Identify which cell holds the provided text, then report its [x, y] central coordinate. 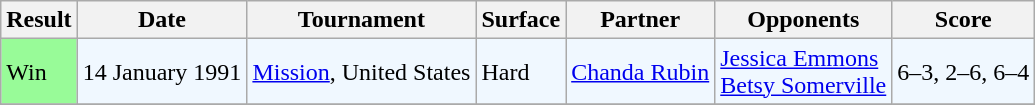
6–3, 2–6, 6–4 [964, 72]
Result [39, 20]
Win [39, 72]
Jessica Emmons Betsy Somerville [804, 72]
Partner [640, 20]
Score [964, 20]
Hard [521, 72]
Chanda Rubin [640, 72]
Date [162, 20]
Opponents [804, 20]
Tournament [362, 20]
Mission, United States [362, 72]
Surface [521, 20]
14 January 1991 [162, 72]
